Scan for the cell matching the given text and deliver its [X, Y] coordinate at center. 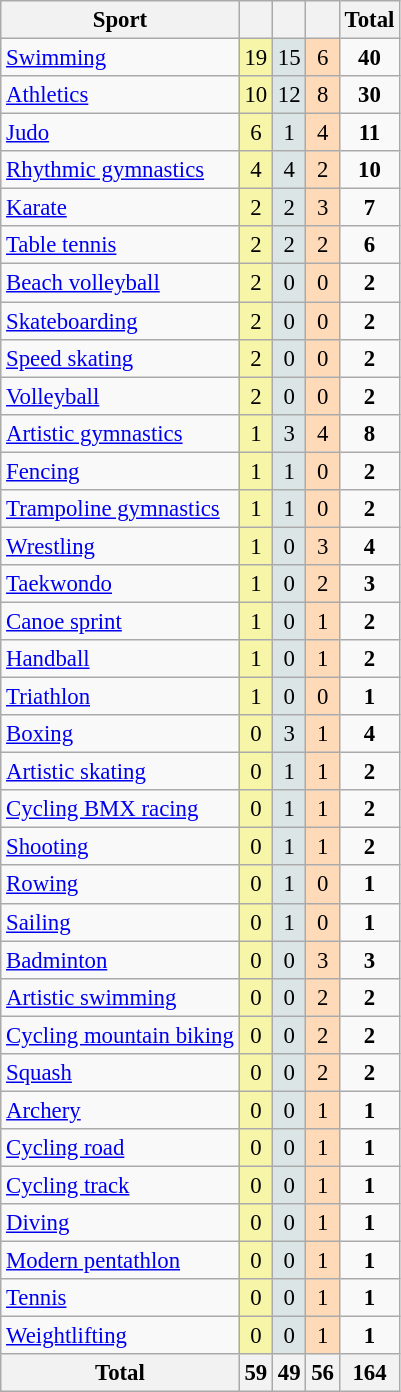
Fencing [120, 471]
Weightlifting [120, 1336]
19 [256, 58]
Squash [120, 1073]
Wrestling [120, 546]
40 [369, 58]
Taekwondo [120, 584]
Trampoline gymnastics [120, 509]
Boxing [120, 734]
164 [369, 1373]
Volleyball [120, 396]
15 [290, 58]
Cycling road [120, 1148]
Badminton [120, 960]
Rowing [120, 885]
Sailing [120, 922]
Triathlon [120, 697]
Tennis [120, 1298]
7 [369, 208]
Judo [120, 133]
Cycling track [120, 1185]
Shooting [120, 847]
Rhythmic gymnastics [120, 170]
11 [369, 133]
Swimming [120, 58]
30 [369, 95]
Modern pentathlon [120, 1261]
Speed skating [120, 358]
Canoe sprint [120, 621]
Artistic swimming [120, 997]
Cycling mountain biking [120, 1035]
Table tennis [120, 245]
Diving [120, 1223]
Athletics [120, 95]
Sport [120, 20]
Handball [120, 659]
Artistic gymnastics [120, 433]
59 [256, 1373]
Artistic skating [120, 772]
Archery [120, 1110]
Beach volleyball [120, 283]
Cycling BMX racing [120, 809]
49 [290, 1373]
Skateboarding [120, 321]
12 [290, 95]
Karate [120, 208]
56 [322, 1373]
